Find where the given text appears and provide that cell's center as (x, y) coordinate. 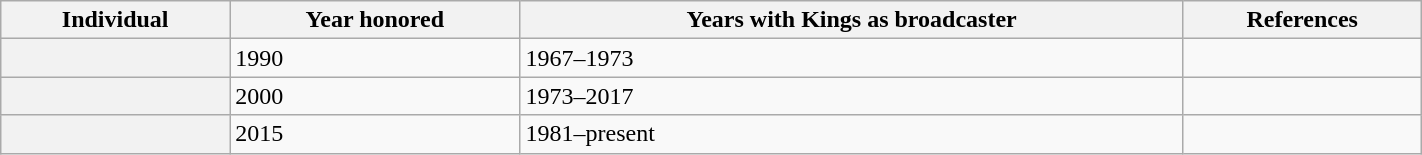
2000 (375, 96)
1967–1973 (852, 58)
Individual (116, 20)
1990 (375, 58)
1973–2017 (852, 96)
References (1302, 20)
1981–present (852, 134)
2015 (375, 134)
Years with Kings as broadcaster (852, 20)
Year honored (375, 20)
